Capture the cell that displays the provided text and extract its [X, Y] central coordinate. 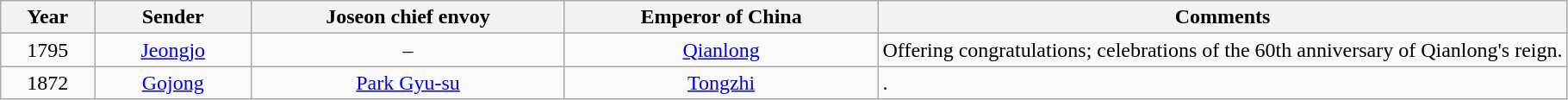
Sender [173, 17]
. [1223, 83]
Offering congratulations; celebrations of the 60th anniversary of Qianlong's reign. [1223, 50]
Park Gyu-su [408, 83]
Jeongjo [173, 50]
Year [48, 17]
Joseon chief envoy [408, 17]
1795 [48, 50]
Emperor of China [721, 17]
– [408, 50]
Comments [1223, 17]
1872 [48, 83]
Qianlong [721, 50]
Tongzhi [721, 83]
Gojong [173, 83]
